Return the (X, Y) coordinate for the center point of the cell that contains the specified text.  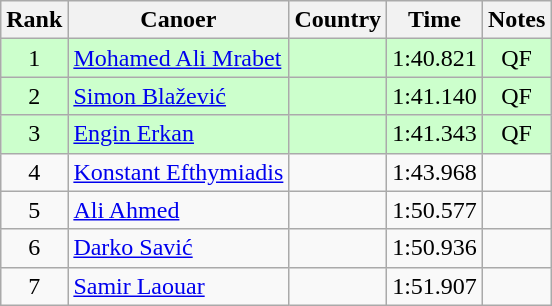
1:41.140 (435, 96)
Samir Laouar (178, 286)
4 (34, 172)
3 (34, 134)
2 (34, 96)
Darko Savić (178, 248)
5 (34, 210)
7 (34, 286)
Country (338, 20)
Canoer (178, 20)
6 (34, 248)
Konstant Efthymiadis (178, 172)
1:41.343 (435, 134)
Time (435, 20)
1:50.936 (435, 248)
Ali Ahmed (178, 210)
1:43.968 (435, 172)
Simon Blažević (178, 96)
1:40.821 (435, 58)
Rank (34, 20)
Notes (516, 20)
Mohamed Ali Mrabet (178, 58)
Engin Erkan (178, 134)
1 (34, 58)
1:51.907 (435, 286)
1:50.577 (435, 210)
